Find where the given text appears and provide that cell's center as (x, y) coordinate. 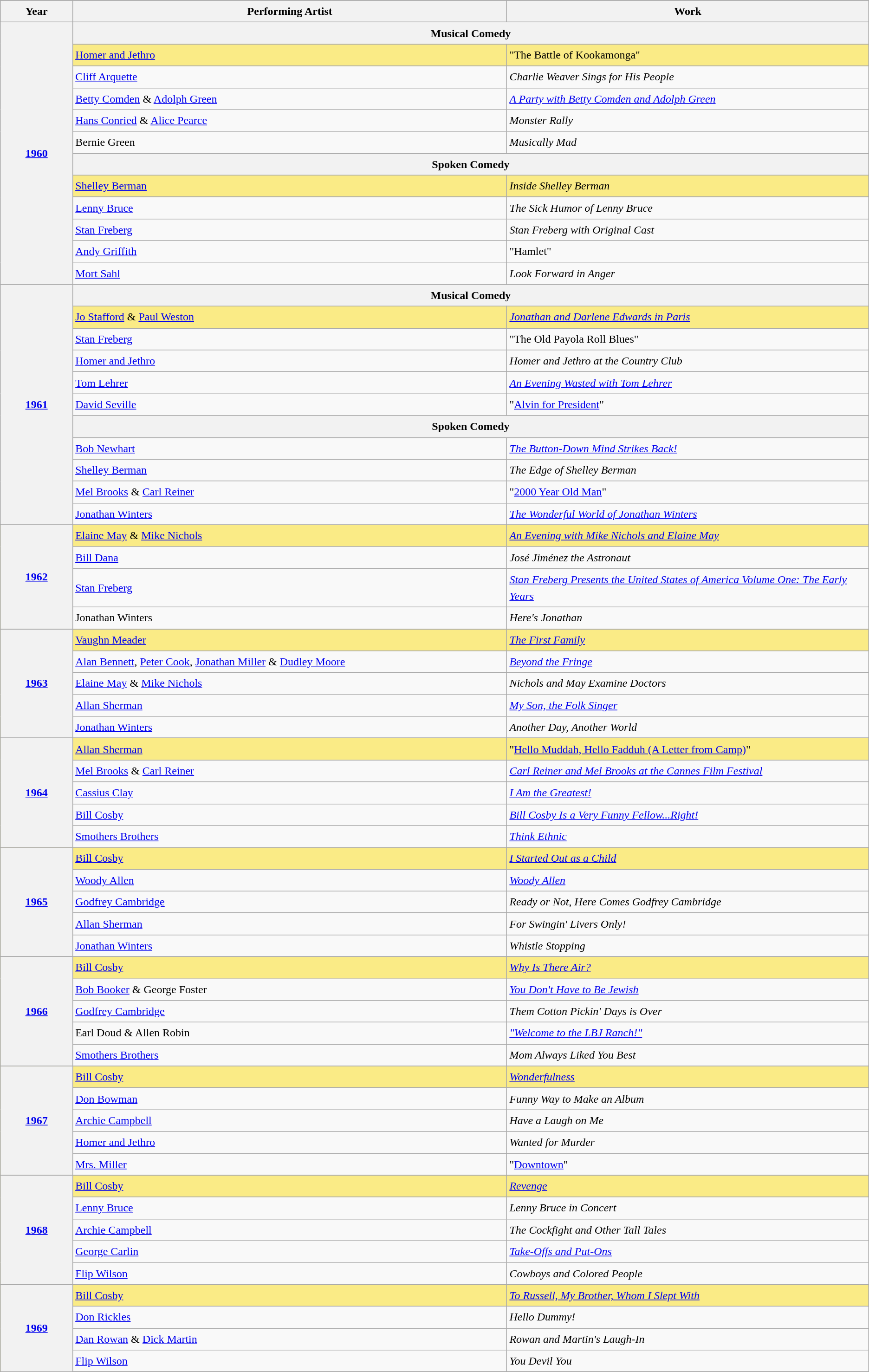
Whistle Stopping (688, 945)
Here's Jonathan (688, 618)
Ready or Not, Here Comes Godfrey Cambridge (688, 902)
1966 (37, 1011)
Homer and Jethro at the Country Club (688, 361)
1960 (37, 153)
Vaughn Meader (290, 640)
Wonderfulness (688, 1077)
Bernie Green (290, 142)
Betty Comden & Adolph Green (290, 98)
Them Cotton Pickin' Days is Over (688, 1011)
"Downtown" (688, 1164)
1964 (37, 793)
Have a Laugh on Me (688, 1121)
Hans Conried & Alice Pearce (290, 121)
Think Ethnic (688, 837)
Don Bowman (290, 1099)
The First Family (688, 640)
Tom Lehrer (290, 383)
Bill Dana (290, 557)
Bill Cosby Is a Very Funny Fellow...Right! (688, 814)
Hello Dummy! (688, 1317)
Jo Stafford & Paul Weston (290, 318)
Stan Freberg Presents the United States of America Volume One: The Early Years (688, 588)
Monster Rally (688, 121)
Why Is There Air? (688, 968)
1965 (37, 902)
You Don't Have to Be Jewish (688, 990)
Cliff Arquette (290, 77)
1967 (37, 1121)
Jonathan and Darlene Edwards in Paris (688, 318)
"2000 Year Old Man" (688, 492)
Performing Artist (290, 11)
Earl Doud & Allen Robin (290, 1034)
The Button-Down Mind Strikes Back! (688, 449)
Dan Rowan & Dick Martin (290, 1339)
1969 (37, 1328)
Rowan and Martin's Laugh-In (688, 1339)
Work (688, 11)
Stan Freberg with Original Cast (688, 229)
David Seville (290, 405)
Look Forward in Anger (688, 274)
Don Rickles (290, 1317)
"The Battle of Kookamonga" (688, 55)
"The Old Payola Roll Blues" (688, 339)
1968 (37, 1229)
1961 (37, 405)
Revenge (688, 1186)
To Russell, My Brother, Whom I Slept With (688, 1295)
Musically Mad (688, 142)
The Edge of Shelley Berman (688, 470)
I Started Out as a Child (688, 858)
An Evening Wasted with Tom Lehrer (688, 383)
"Welcome to the LBJ Ranch!" (688, 1034)
Inside Shelley Berman (688, 186)
1963 (37, 683)
For Swingin' Livers Only! (688, 924)
Another Day, Another World (688, 727)
Cassius Clay (290, 793)
George Carlin (290, 1252)
An Evening with Mike Nichols and Elaine May (688, 536)
Alan Bennett, Peter Cook, Jonathan Miller & Dudley Moore (290, 662)
"Hamlet" (688, 252)
Bob Booker & George Foster (290, 990)
"Hello Muddah, Hello Fadduh (A Letter from Camp)" (688, 749)
Funny Way to Make an Album (688, 1099)
A Party with Betty Comden and Adolph Green (688, 98)
Take-Offs and Put-Ons (688, 1252)
"Alvin for President" (688, 405)
You Devil You (688, 1361)
Carl Reiner and Mel Brooks at the Cannes Film Festival (688, 771)
Mom Always Liked You Best (688, 1055)
Charlie Weaver Sings for His People (688, 77)
Wanted for Murder (688, 1142)
Lenny Bruce in Concert (688, 1208)
Mrs. Miller (290, 1164)
I Am the Greatest! (688, 793)
The Wonderful World of Jonathan Winters (688, 514)
The Cockfight and Other Tall Tales (688, 1229)
Cowboys and Colored People (688, 1273)
Year (37, 11)
The Sick Humor of Lenny Bruce (688, 208)
My Son, the Folk Singer (688, 706)
Beyond the Fringe (688, 662)
José Jiménez the Astronaut (688, 557)
Nichols and May Examine Doctors (688, 683)
Mort Sahl (290, 274)
1962 (37, 577)
Bob Newhart (290, 449)
Andy Griffith (290, 252)
